Detect which cell encompasses the target text, then output its [x, y] center coordinate. 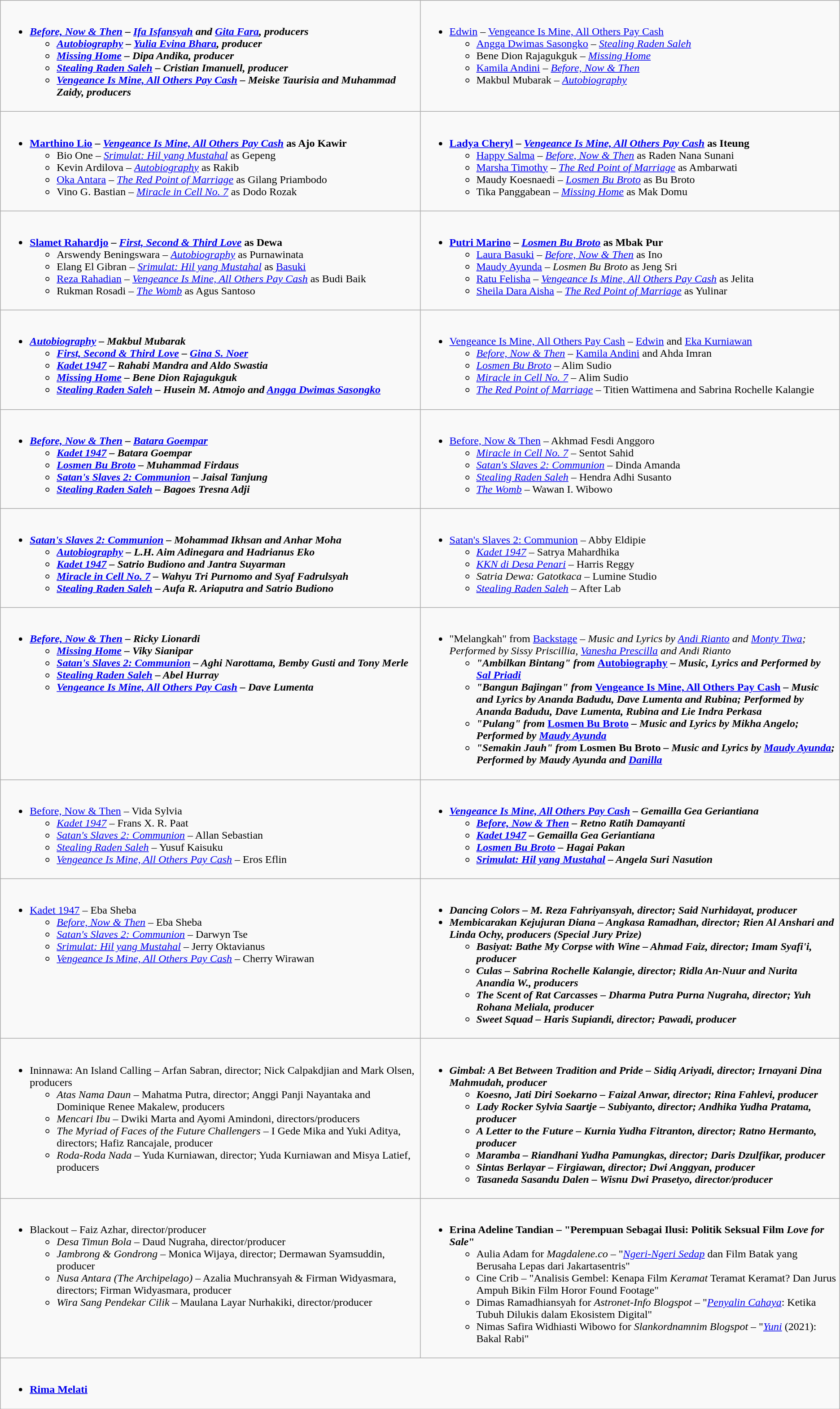
Rima Melati [420, 1383]
